Locate the cell with the specified text and output its [X, Y] center coordinate. 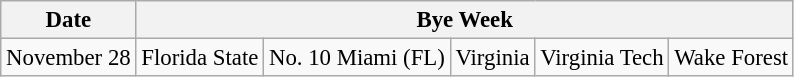
Virginia [492, 58]
Florida State [200, 58]
Date [68, 20]
Wake Forest [732, 58]
Bye Week [464, 20]
November 28 [68, 58]
No. 10 Miami (FL) [358, 58]
Virginia Tech [602, 58]
